Return the (X, Y) coordinate for the center point of the cell that contains the specified text.  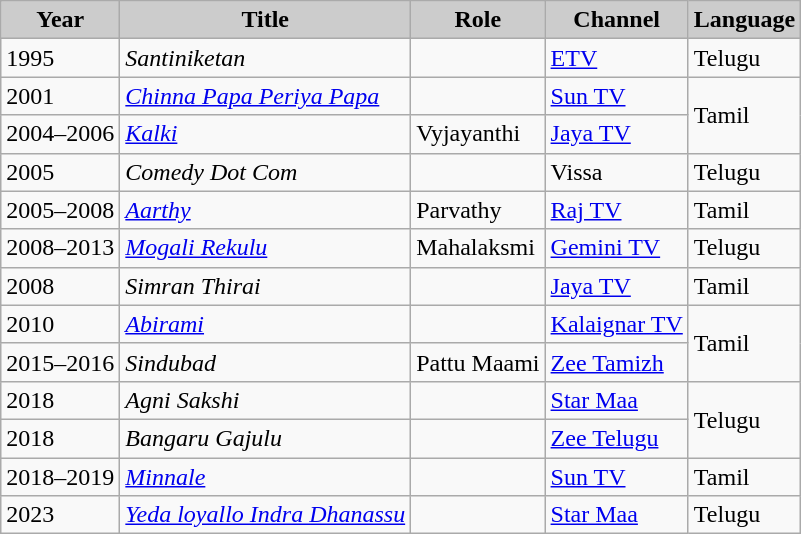
Comedy Dot Com (266, 172)
2023 (60, 515)
Simran Thirai (266, 286)
Agni Sakshi (266, 400)
Mogali Rekulu (266, 248)
2008 (60, 286)
Role (478, 20)
Raj TV (616, 210)
2001 (60, 96)
2015–2016 (60, 362)
2018–2019 (60, 477)
2008–2013 (60, 248)
2010 (60, 324)
Abirami (266, 324)
Aarthy (266, 210)
Chinna Papa Periya Papa (266, 96)
Yeda loyallo Indra Dhanassu (266, 515)
Kalaignar TV (616, 324)
2005–2008 (60, 210)
Sindubad (266, 362)
Zee Telugu (616, 438)
Santiniketan (266, 58)
Minnale (266, 477)
Vyjayanthi (478, 134)
Zee Tamizh (616, 362)
Gemini TV (616, 248)
Pattu Maami (478, 362)
Bangaru Gajulu (266, 438)
2005 (60, 172)
Channel (616, 20)
Kalki (266, 134)
Mahalaksmi (478, 248)
Language (744, 20)
ETV (616, 58)
2004–2006 (60, 134)
Year (60, 20)
1995 (60, 58)
Parvathy (478, 210)
Vissa (616, 172)
Title (266, 20)
